From the cell containing the given text, extract its center point as [X, Y] coordinate. 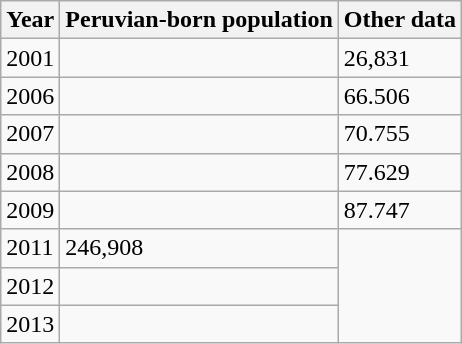
26,831 [400, 58]
2007 [30, 134]
2008 [30, 172]
2009 [30, 210]
Other data [400, 20]
Peruvian-born population [199, 20]
2011 [30, 248]
Year [30, 20]
2012 [30, 286]
70.755 [400, 134]
77.629 [400, 172]
2013 [30, 324]
87.747 [400, 210]
2001 [30, 58]
2006 [30, 96]
246,908 [199, 248]
66.506 [400, 96]
